Capture the cell that displays the provided text and extract its [x, y] central coordinate. 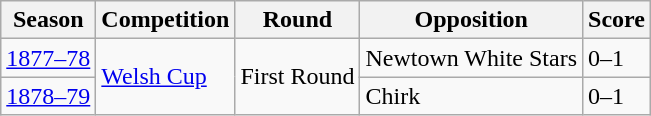
Chirk [472, 96]
1877–78 [48, 58]
Round [298, 20]
Opposition [472, 20]
Competition [166, 20]
1878–79 [48, 96]
Score [617, 20]
Welsh Cup [166, 77]
Season [48, 20]
Newtown White Stars [472, 58]
First Round [298, 77]
